Scan for the cell matching the given text and deliver its (X, Y) coordinate at center. 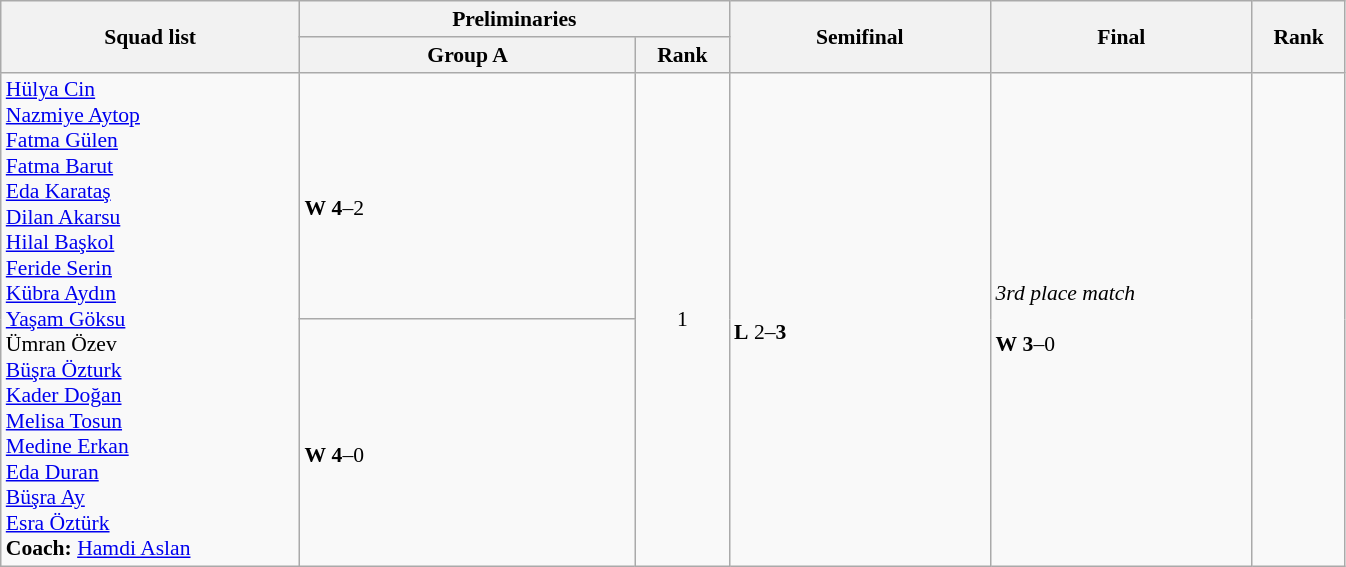
3rd place match W 3–0 (1122, 320)
Squad list (150, 36)
Preliminaries (514, 19)
L 2–3 (860, 320)
Group A (468, 55)
Semifinal (860, 36)
1 (682, 320)
W 4–2 (468, 196)
Final (1122, 36)
W 4–0 (468, 444)
